Provide the [x, y] coordinate of the cell's center where the given text is located.  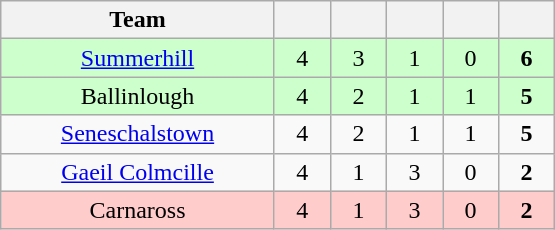
Team [138, 20]
Seneschalstown [138, 134]
Ballinlough [138, 96]
Summerhill [138, 58]
Gaeil Colmcille [138, 172]
Carnaross [138, 210]
6 [527, 58]
